Return [x, y] of the center of cell containing provided text 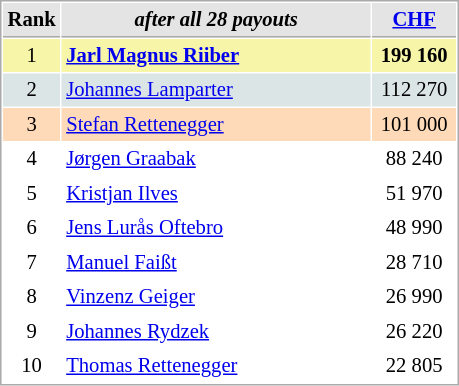
26 990 [414, 296]
Jens Lurås Oftebro [216, 228]
Manuel Faißt [216, 262]
Kristjan Ilves [216, 194]
112 270 [414, 90]
22 805 [414, 366]
Johannes Lamparter [216, 90]
Jørgen Graabak [216, 158]
2 [32, 90]
CHF [414, 20]
Rank [32, 20]
Thomas Rettenegger [216, 366]
51 970 [414, 194]
1 [32, 56]
10 [32, 366]
3 [32, 124]
4 [32, 158]
8 [32, 296]
Vinzenz Geiger [216, 296]
Johannes Rydzek [216, 332]
6 [32, 228]
28 710 [414, 262]
5 [32, 194]
Stefan Rettenegger [216, 124]
Jarl Magnus Riiber [216, 56]
101 000 [414, 124]
after all 28 payouts [216, 20]
88 240 [414, 158]
199 160 [414, 56]
26 220 [414, 332]
7 [32, 262]
9 [32, 332]
48 990 [414, 228]
